For the text-containing cell, return its midpoint in (X, Y) coordinate format. 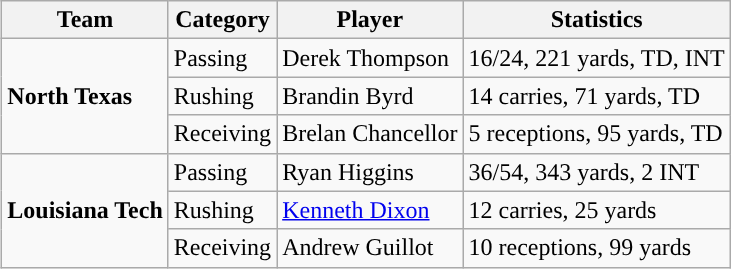
Team (85, 20)
5 receptions, 95 yards, TD (596, 134)
16/24, 221 yards, TD, INT (596, 58)
Louisiana Tech (85, 210)
North Texas (85, 96)
Player (370, 20)
Derek Thompson (370, 58)
14 carries, 71 yards, TD (596, 96)
Kenneth Dixon (370, 210)
36/54, 343 yards, 2 INT (596, 172)
Category (222, 20)
Ryan Higgins (370, 172)
Brandin Byrd (370, 96)
10 receptions, 99 yards (596, 248)
Andrew Guillot (370, 248)
12 carries, 25 yards (596, 210)
Brelan Chancellor (370, 134)
Statistics (596, 20)
